Extract the (x, y) coordinate from the center of the cell holding the provided text.  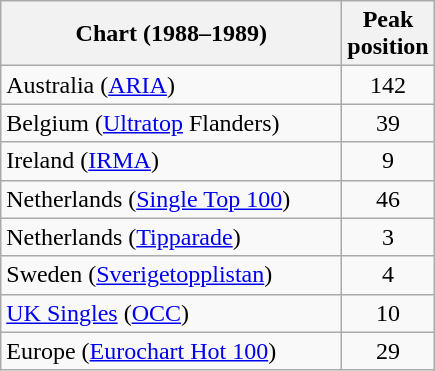
39 (388, 123)
46 (388, 199)
142 (388, 85)
3 (388, 237)
UK Singles (OCC) (172, 313)
Chart (1988–1989) (172, 34)
9 (388, 161)
10 (388, 313)
4 (388, 275)
Europe (Eurochart Hot 100) (172, 351)
Sweden (Sverigetopplistan) (172, 275)
29 (388, 351)
Australia (ARIA) (172, 85)
Netherlands (Tipparade) (172, 237)
Ireland (IRMA) (172, 161)
Peakposition (388, 34)
Belgium (Ultratop Flanders) (172, 123)
Netherlands (Single Top 100) (172, 199)
